Scan for the cell matching the given text and deliver its (x, y) coordinate at center. 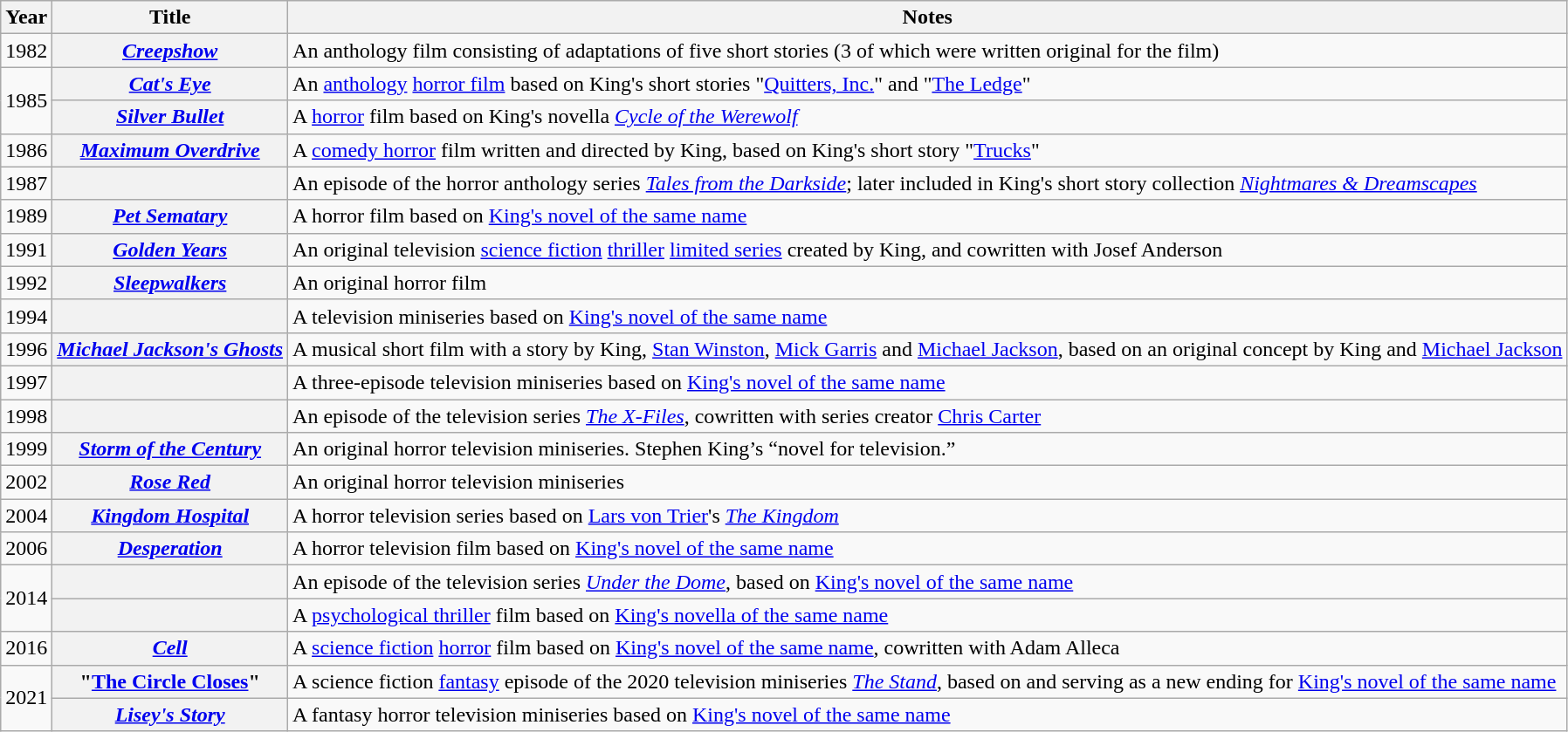
2002 (26, 482)
An anthology horror film based on King's short stories "Quitters, Inc." and "The Ledge" (927, 84)
A horror television film based on King's novel of the same name (927, 549)
Lisey's Story (170, 715)
A horror film based on King's novella Cycle of the Werewolf (927, 117)
Michael Jackson's Ghosts (170, 349)
An original horror film (927, 283)
Maximum Overdrive (170, 150)
1982 (26, 51)
A fantasy horror television miniseries based on King's novel of the same name (927, 715)
1999 (26, 449)
Silver Bullet (170, 117)
Title (170, 17)
An original horror television miniseries. Stephen King’s “novel for television.” (927, 449)
An episode of the horror anthology series Tales from the Darkside; later included in King's short story collection Nightmares & Dreamscapes (927, 183)
1992 (26, 283)
Notes (927, 17)
2014 (26, 599)
A comedy horror film written and directed by King, based on King's short story "Trucks" (927, 150)
Cat's Eye (170, 84)
Kingdom Hospital (170, 516)
Golden Years (170, 250)
1989 (26, 216)
A musical short film with a story by King, Stan Winston, Mick Garris and Michael Jackson, based on an original concept by King and Michael Jackson (927, 349)
2021 (26, 698)
Year (26, 17)
Storm of the Century (170, 449)
Desperation (170, 549)
An episode of the television series The X-Files, cowritten with series creator Chris Carter (927, 416)
A three-episode television miniseries based on King's novel of the same name (927, 382)
A science fiction fantasy episode of the 2020 television miniseries The Stand, based on and serving as a new ending for King's novel of the same name (927, 681)
1986 (26, 150)
Sleepwalkers (170, 283)
1998 (26, 416)
1994 (26, 316)
An episode of the television series Under the Dome, based on King's novel of the same name (927, 582)
A horror film based on King's novel of the same name (927, 216)
1985 (26, 100)
Cell (170, 648)
A horror television series based on Lars von Trier's The Kingdom (927, 516)
Rose Red (170, 482)
An original horror television miniseries (927, 482)
Pet Sematary (170, 216)
An original television science fiction thriller limited series created by King, and cowritten with Josef Anderson (927, 250)
1997 (26, 382)
An anthology film consisting of adaptations of five short stories (3 of which were written original for the film) (927, 51)
1996 (26, 349)
A television miniseries based on King's novel of the same name (927, 316)
2006 (26, 549)
Creepshow (170, 51)
1991 (26, 250)
"The Circle Closes" (170, 681)
1987 (26, 183)
2016 (26, 648)
2004 (26, 516)
A science fiction horror film based on King's novel of the same name, cowritten with Adam Alleca (927, 648)
A psychological thriller film based on King's novella of the same name (927, 615)
